Identify which cell holds the provided text, then report its (x, y) central coordinate. 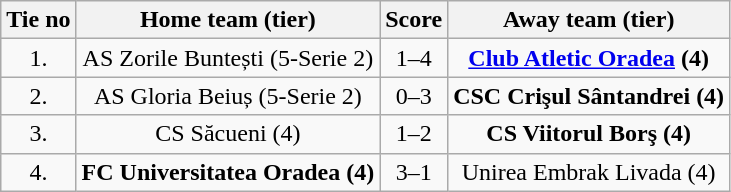
Tie no (38, 20)
0–3 (414, 96)
Away team (tier) (589, 20)
Unirea Embrak Livada (4) (589, 172)
CS Săcueni (4) (228, 134)
AS Zorile Buntești (5-Serie 2) (228, 58)
Home team (tier) (228, 20)
FC Universitatea Oradea (4) (228, 172)
1–4 (414, 58)
3–1 (414, 172)
Club Atletic Oradea (4) (589, 58)
4. (38, 172)
3. (38, 134)
CS Viitorul Borş (4) (589, 134)
2. (38, 96)
AS Gloria Beiuș (5-Serie 2) (228, 96)
1–2 (414, 134)
CSC Crişul Sântandrei (4) (589, 96)
1. (38, 58)
Score (414, 20)
